Pinpoint the cell where the given text exists, returning its [X, Y] midpoint coordinate. 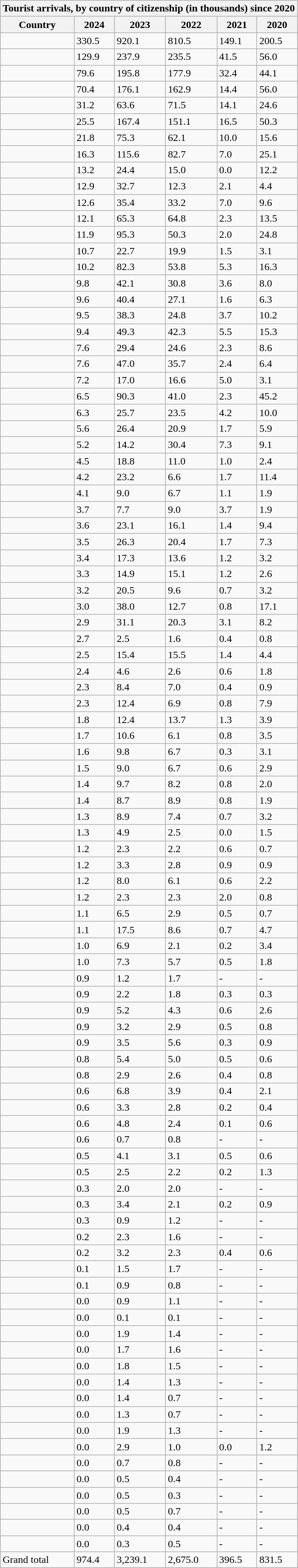
13.2 [94, 170]
25.5 [94, 121]
5.9 [277, 428]
18.8 [140, 461]
65.3 [140, 219]
45.2 [277, 396]
2022 [191, 25]
20.5 [140, 590]
20.9 [191, 428]
38.0 [140, 606]
14.2 [140, 445]
8.7 [140, 800]
14.9 [140, 574]
6.4 [277, 364]
167.4 [140, 121]
25.7 [140, 412]
16.1 [191, 526]
90.3 [140, 396]
41.0 [191, 396]
44.1 [277, 73]
15.3 [277, 332]
63.6 [140, 105]
Country [37, 25]
7.2 [94, 380]
32.4 [237, 73]
13.7 [191, 720]
Tourist arrivals, by country of citizenship (in thousands) since 2020 [149, 8]
12.2 [277, 170]
75.3 [140, 138]
24.4 [140, 170]
9.5 [94, 315]
16.6 [191, 380]
7.7 [140, 510]
62.1 [191, 138]
47.0 [140, 364]
7.9 [277, 703]
23.1 [140, 526]
14.1 [237, 105]
40.4 [140, 299]
29.4 [140, 348]
2,675.0 [191, 1560]
42.1 [140, 283]
920.1 [140, 41]
79.6 [94, 73]
15.5 [191, 655]
12.3 [191, 186]
15.0 [191, 170]
3,239.1 [140, 1560]
13.5 [277, 219]
6.6 [191, 477]
31.2 [94, 105]
5.4 [140, 1059]
13.6 [191, 558]
810.5 [191, 41]
31.1 [140, 622]
12.1 [94, 219]
176.1 [140, 89]
17.5 [140, 929]
4.7 [277, 929]
17.3 [140, 558]
42.3 [191, 332]
129.9 [94, 57]
70.4 [94, 89]
115.6 [140, 154]
8.4 [140, 687]
4.9 [140, 833]
177.9 [191, 73]
20.4 [191, 542]
2023 [140, 25]
22.7 [140, 251]
33.2 [191, 203]
162.9 [191, 89]
151.1 [191, 121]
2020 [277, 25]
396.5 [237, 1560]
64.8 [191, 219]
32.7 [140, 186]
14.4 [237, 89]
4.5 [94, 461]
19.9 [191, 251]
235.5 [191, 57]
71.5 [191, 105]
41.5 [237, 57]
20.3 [191, 622]
9.7 [140, 784]
2024 [94, 25]
200.5 [277, 41]
974.4 [94, 1560]
26.4 [140, 428]
11.0 [191, 461]
237.9 [140, 57]
95.3 [140, 235]
12.7 [191, 606]
10.7 [94, 251]
30.4 [191, 445]
12.6 [94, 203]
21.8 [94, 138]
23.2 [140, 477]
149.1 [237, 41]
26.3 [140, 542]
3.0 [94, 606]
2.7 [94, 639]
195.8 [140, 73]
7.4 [191, 816]
15.4 [140, 655]
15.6 [277, 138]
12.9 [94, 186]
11.9 [94, 235]
27.1 [191, 299]
Grand total [37, 1560]
35.4 [140, 203]
49.3 [140, 332]
25.1 [277, 154]
17.1 [277, 606]
2021 [237, 25]
11.4 [277, 477]
5.7 [191, 962]
38.3 [140, 315]
6.8 [140, 1091]
16.5 [237, 121]
23.5 [191, 412]
831.5 [277, 1560]
17.0 [140, 380]
10.6 [140, 736]
330.5 [94, 41]
53.8 [191, 267]
35.7 [191, 364]
15.1 [191, 574]
4.6 [140, 671]
5.3 [237, 267]
5.5 [237, 332]
9.1 [277, 445]
4.8 [140, 1123]
82.7 [191, 154]
4.3 [191, 1011]
82.3 [140, 267]
30.8 [191, 283]
